Return the (x, y) coordinate for the center point of the cell that contains the specified text.  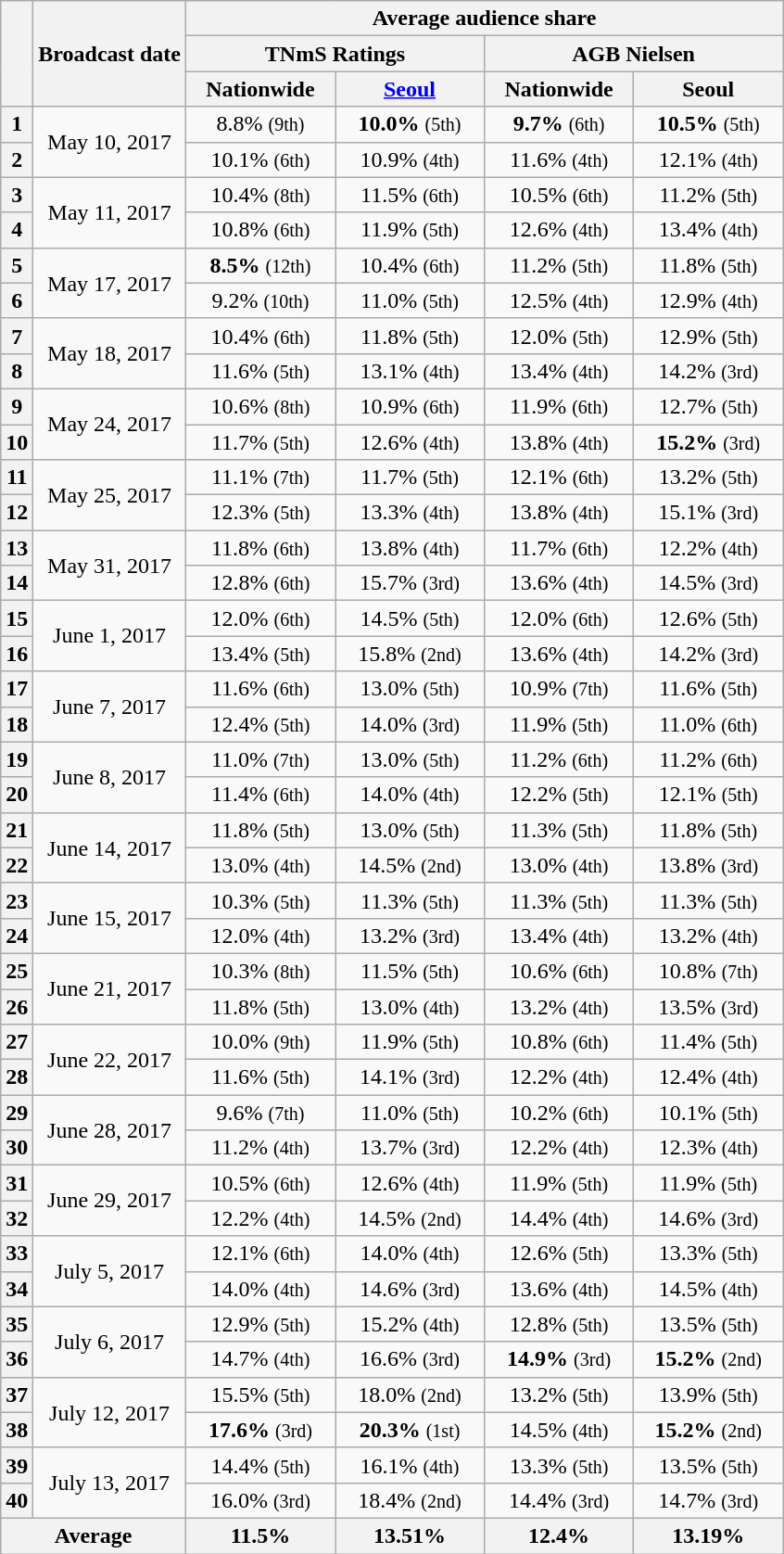
May 18, 2017 (109, 353)
11.2% (4th) (259, 1148)
12.7% (5th) (708, 406)
12 (17, 513)
3 (17, 195)
10.8% (7th) (708, 971)
Broadcast date (109, 54)
10.2% (6th) (560, 1113)
18 (17, 724)
14.1% (3rd) (410, 1077)
10.9% (7th) (560, 689)
June 1, 2017 (109, 636)
10.3% (8th) (259, 971)
16 (17, 654)
9 (17, 406)
22 (17, 865)
11.6% (6th) (259, 689)
10.9% (4th) (410, 159)
14.4% (5th) (259, 1465)
June 15, 2017 (109, 918)
36 (17, 1359)
June 21, 2017 (109, 988)
10.0% (5th) (410, 124)
18.4% (2nd) (410, 1500)
16.0% (3rd) (259, 1500)
10 (17, 442)
32 (17, 1218)
1 (17, 124)
June 29, 2017 (109, 1201)
12.3% (5th) (259, 513)
13.2% (3rd) (410, 936)
38 (17, 1430)
6 (17, 300)
40 (17, 1500)
July 13, 2017 (109, 1483)
8.5% (12th) (259, 265)
10.1% (5th) (708, 1113)
10.3% (5th) (259, 900)
10.1% (6th) (259, 159)
37 (17, 1395)
11.0% (7th) (259, 759)
12.8% (6th) (259, 583)
5 (17, 265)
13 (17, 548)
11.5% (6th) (410, 195)
31 (17, 1183)
10.5% (5th) (708, 124)
34 (17, 1289)
12.1% (5th) (708, 795)
June 14, 2017 (109, 847)
12.3% (4th) (708, 1148)
13.8% (3rd) (708, 865)
12.4% (4th) (708, 1077)
20 (17, 795)
14 (17, 583)
TNmS Ratings (335, 54)
11 (17, 478)
2 (17, 159)
14.0% (3rd) (410, 724)
15.1% (3rd) (708, 513)
12.1% (4th) (708, 159)
7 (17, 336)
13.51% (410, 1535)
24 (17, 936)
8 (17, 371)
10.9% (6th) (410, 406)
19 (17, 759)
12.8% (5th) (560, 1324)
14.5% (3rd) (708, 583)
11.6% (4th) (560, 159)
12.4% (560, 1535)
25 (17, 971)
11.8% (6th) (259, 548)
May 10, 2017 (109, 142)
13.5% (3rd) (708, 1006)
11.4% (6th) (259, 795)
11.9% (6th) (560, 406)
12.0% (4th) (259, 936)
June 22, 2017 (109, 1060)
14.4% (3rd) (560, 1500)
10.0% (9th) (259, 1042)
Average (94, 1535)
11.0% (6th) (708, 724)
15.2% (3rd) (708, 442)
May 25, 2017 (109, 495)
May 11, 2017 (109, 212)
13.9% (5th) (708, 1395)
AGB Nielsen (634, 54)
16.6% (3rd) (410, 1359)
May 31, 2017 (109, 566)
12.9% (4th) (708, 300)
33 (17, 1254)
11.7% (6th) (560, 548)
9.6% (7th) (259, 1113)
39 (17, 1465)
23 (17, 900)
10.4% (8th) (259, 195)
17 (17, 689)
35 (17, 1324)
17.6% (3rd) (259, 1430)
14.9% (3rd) (560, 1359)
12.4% (5th) (259, 724)
13.7% (3rd) (410, 1148)
30 (17, 1148)
18.0% (2nd) (410, 1395)
12.0% (5th) (560, 336)
10.6% (8th) (259, 406)
9.7% (6th) (560, 124)
21 (17, 830)
11.5% (259, 1535)
15.5% (5th) (259, 1395)
13.4% (5th) (259, 654)
14.7% (3rd) (708, 1500)
13.3% (4th) (410, 513)
29 (17, 1113)
15.8% (2nd) (410, 654)
15.2% (4th) (410, 1324)
12.5% (4th) (560, 300)
13.1% (4th) (410, 371)
July 12, 2017 (109, 1412)
15 (17, 618)
14.5% (5th) (410, 618)
4 (17, 230)
8.8% (9th) (259, 124)
14.7% (4th) (259, 1359)
26 (17, 1006)
13.19% (708, 1535)
June 7, 2017 (109, 707)
14.4% (4th) (560, 1218)
11.4% (5th) (708, 1042)
11.1% (7th) (259, 478)
15.7% (3rd) (410, 583)
27 (17, 1042)
June 28, 2017 (109, 1130)
July 6, 2017 (109, 1342)
May 24, 2017 (109, 424)
Average audience share (484, 19)
11.5% (5th) (410, 971)
July 5, 2017 (109, 1271)
June 8, 2017 (109, 777)
10.6% (6th) (560, 971)
16.1% (4th) (410, 1465)
12.2% (5th) (560, 795)
28 (17, 1077)
20.3% (1st) (410, 1430)
9.2% (10th) (259, 300)
May 17, 2017 (109, 283)
